Find where the given text appears and provide that cell's center as (X, Y) coordinate. 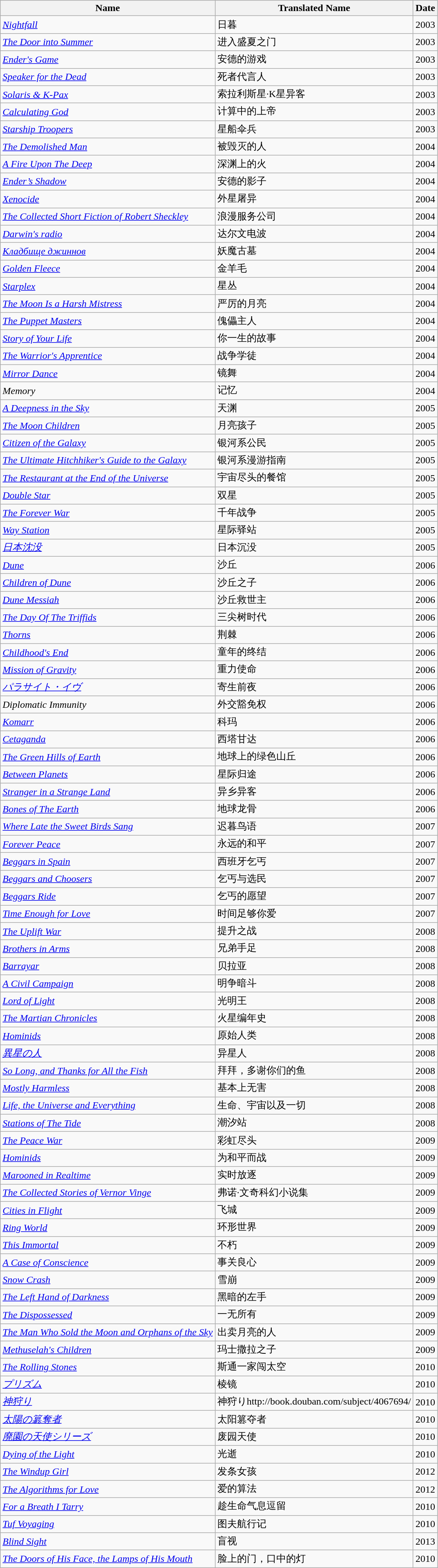
三尖树时代 (314, 618)
环形世界 (314, 1228)
双星 (314, 496)
天渊 (314, 408)
图夫航行记 (314, 1524)
The Rolling Stones (108, 1367)
脸上的门，口中的灯 (314, 1559)
星际驿站 (314, 530)
死者代言人 (314, 77)
潮汐站 (314, 1123)
达尔文电波 (314, 234)
飞城 (314, 1210)
異星の人 (108, 1054)
实时放逐 (314, 1176)
兄弟手足 (314, 949)
记忆 (314, 391)
盲视 (314, 1542)
西班牙乞丐 (314, 862)
Starship Troopers (108, 129)
你一生的故事 (314, 338)
荆棘 (314, 635)
浪漫服务公司 (314, 216)
妖魔古墓 (314, 252)
Ender's Game (108, 60)
Diplomatic Immunity (108, 705)
Dune (108, 565)
Double Star (108, 496)
The Collected Stories of Vernor Vinge (108, 1193)
索拉利斯星·K星异客 (314, 94)
出卖月亮的人 (314, 1332)
火星编年史 (314, 1018)
廃園の天使シリーズ (108, 1437)
安德的影子 (314, 182)
乞丐与选民 (314, 879)
乞丐的愿望 (314, 896)
雪崩 (314, 1280)
趁生命气息逗留 (314, 1507)
Golden Fleece (108, 269)
So Long, and Thanks for All the Fish (108, 1071)
银河系公民 (314, 443)
Where Late the Sweet Birds Sang (108, 827)
Time Enough for Love (108, 914)
The Windup Girl (108, 1472)
Beggars and Choosers (108, 879)
Mirror Dance (108, 374)
Кладбище джиннов (108, 252)
神狩り (108, 1402)
The Puppet Masters (108, 321)
日本沈没 (108, 548)
Between Planets (108, 774)
The Ultimate Hitchhiker's Guide to the Galaxy (108, 460)
星丛 (314, 286)
Name (108, 8)
为和平而战 (314, 1158)
光逝 (314, 1454)
贝拉亚 (314, 966)
沙丘救世主 (314, 600)
一无所有 (314, 1315)
日暮 (314, 25)
The Peace War (108, 1140)
A Deepness in the Sky (108, 408)
Brothers in Arms (108, 949)
异星人 (314, 1054)
时间足够你爱 (314, 914)
银河系漫游指南 (314, 460)
The Man Who Sold the Moon and Orphans of the Sky (108, 1332)
黑暗的左手 (314, 1298)
Story of Your Life (108, 338)
プリズム (108, 1384)
The Left Hand of Darkness (108, 1298)
千年战争 (314, 513)
Marooned in Realtime (108, 1176)
Komarr (108, 722)
异乡异客 (314, 792)
拜拜，多谢你们的鱼 (314, 1071)
Stranger in a Strange Land (108, 792)
事关良心 (314, 1262)
Methuselah's Children (108, 1350)
永远的和平 (314, 844)
The Restaurant at the End of the Universe (108, 478)
2013 (425, 1542)
The Green Hills of Earth (108, 757)
Childhood's End (108, 652)
重力使命 (314, 670)
The Demolished Man (108, 147)
Ender’s Shadow (108, 182)
光明王 (314, 1001)
深渊上的火 (314, 164)
外交豁免权 (314, 705)
镜舞 (314, 374)
原始人类 (314, 1036)
星际归途 (314, 774)
Calculating God (108, 112)
The Door into Summer (108, 42)
废园天使 (314, 1437)
Lord of Light (108, 1001)
Dune Messiah (108, 600)
爱的算法 (314, 1489)
Children of Dune (108, 582)
Citizen of the Galaxy (108, 443)
金羊毛 (314, 269)
童年的终结 (314, 652)
不朽 (314, 1245)
Bones of The Earth (108, 809)
The Moon Is a Harsh Mistress (108, 304)
This Immortal (108, 1245)
发条女孩 (314, 1472)
寄生前夜 (314, 687)
Translated Name (314, 8)
棱镜 (314, 1384)
For a Breath I Tarry (108, 1507)
The Collected Short Fiction of Robert Sheckley (108, 216)
The Moon Children (108, 426)
Solaris & K-Pax (108, 94)
Starplex (108, 286)
科玛 (314, 722)
地球上的绿色山丘 (314, 757)
Barrayar (108, 966)
Tuf Voyaging (108, 1524)
宇宙尽头的餐馆 (314, 478)
沙丘 (314, 565)
Cetaganda (108, 740)
Beggars Ride (108, 896)
计算中的上帝 (314, 112)
斯通一家闯太空 (314, 1367)
Life, the Universe and Everything (108, 1106)
基本上无害 (314, 1088)
Mission of Gravity (108, 670)
日本沉没 (314, 548)
被毁灭的人 (314, 147)
Blind Sight (108, 1542)
迟暮鸟语 (314, 827)
战争学徒 (314, 356)
傀儡主人 (314, 321)
明争暗斗 (314, 984)
提升之战 (314, 931)
Nightfall (108, 25)
地球龙骨 (314, 809)
Beggars in Spain (108, 862)
玛士撒拉之子 (314, 1350)
Memory (108, 391)
The Day Of The Triffids (108, 618)
外星屠异 (314, 199)
The Dispossessed (108, 1315)
严厉的月亮 (314, 304)
西塔甘达 (314, 740)
Speaker for the Dead (108, 77)
A Fire Upon The Deep (108, 164)
The Forever War (108, 513)
弗诺·文奇科幻小说集 (314, 1193)
パラサイト・イヴ (108, 687)
太陽の簒奪者 (108, 1420)
月亮孩子 (314, 426)
太阳篡夺者 (314, 1420)
进入盛夏之门 (314, 42)
生命、宇宙以及一切 (314, 1106)
A Civil Campaign (108, 984)
Date (425, 8)
神狩りhttp://book.douban.com/subject/4067694/ (314, 1402)
Snow Crash (108, 1280)
The Doors of His Face, the Lamps of His Mouth (108, 1559)
The Martian Chronicles (108, 1018)
Cities in Flight (108, 1210)
The Algorithms for Love (108, 1489)
Forever Peace (108, 844)
Way Station (108, 530)
星船伞兵 (314, 129)
The Uplift War (108, 931)
沙丘之子 (314, 582)
Darwin's radio (108, 234)
安德的游戏 (314, 60)
Mostly Harmless (108, 1088)
Stations of The Tide (108, 1123)
Ring World (108, 1228)
Dying of the Light (108, 1454)
Xenocide (108, 199)
彩虹尽头 (314, 1140)
Thorns (108, 635)
A Case of Conscience (108, 1262)
The Warrior's Apprentice (108, 356)
